Output the [x, y] coordinate of the center of the cell containing the given text.  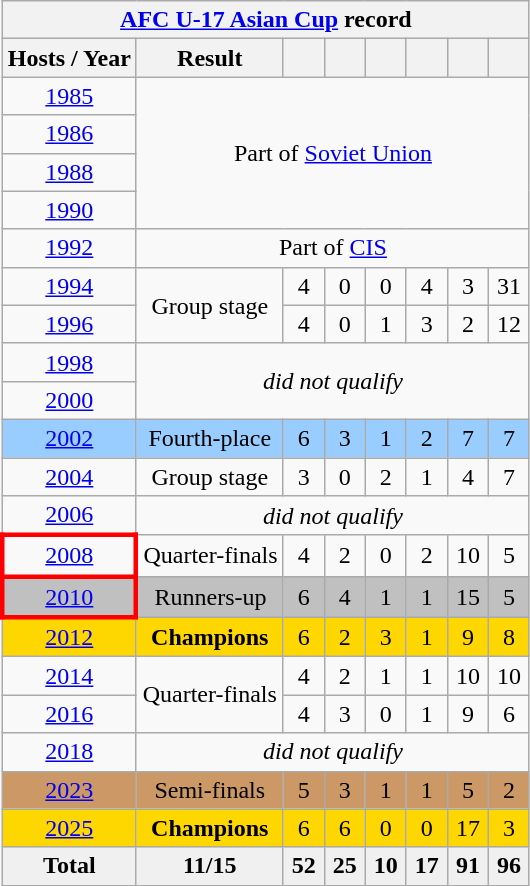
AFC U-17 Asian Cup record [266, 20]
2002 [69, 438]
2023 [69, 790]
Fourth-place [210, 438]
1990 [69, 210]
52 [304, 866]
1985 [69, 96]
Part of CIS [332, 248]
1986 [69, 134]
31 [508, 286]
2012 [69, 637]
2016 [69, 714]
1992 [69, 248]
2010 [69, 596]
15 [468, 596]
2004 [69, 477]
96 [508, 866]
Runners-up [210, 596]
2025 [69, 828]
Semi-finals [210, 790]
2008 [69, 556]
1994 [69, 286]
12 [508, 324]
11/15 [210, 866]
25 [344, 866]
1996 [69, 324]
1988 [69, 172]
Result [210, 58]
1998 [69, 362]
91 [468, 866]
2000 [69, 400]
Hosts / Year [69, 58]
8 [508, 637]
2018 [69, 752]
Part of Soviet Union [332, 153]
2006 [69, 516]
Total [69, 866]
2014 [69, 676]
